Determine the [X, Y] coordinate at the center of the cell enclosing the given text.  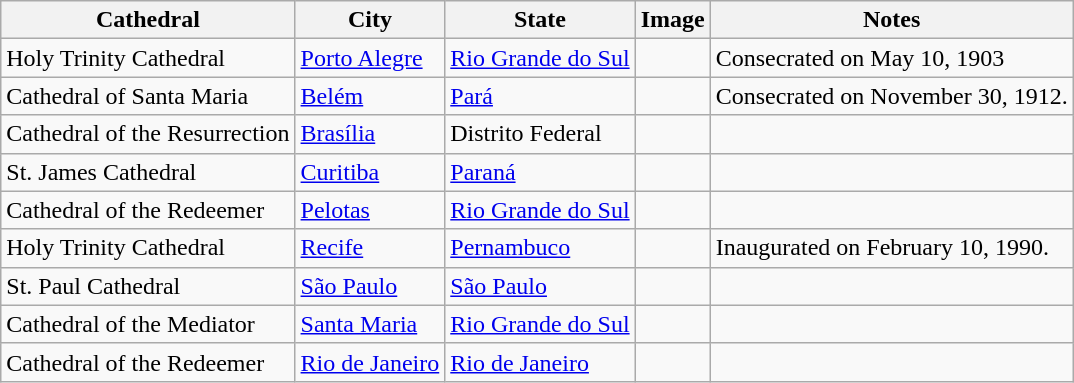
Pará [540, 96]
Belém [370, 96]
Cathedral of Santa Maria [148, 96]
Inaugurated on February 10, 1990. [892, 248]
Pelotas [370, 210]
Santa Maria [370, 324]
Cathedral of the Resurrection [148, 134]
City [370, 20]
Cathedral [148, 20]
Recife [370, 248]
Cathedral of the Mediator [148, 324]
Distrito Federal [540, 134]
Notes [892, 20]
Brasília [370, 134]
St. Paul Cathedral [148, 286]
State [540, 20]
Consecrated on May 10, 1903 [892, 58]
Paraná [540, 172]
Curitiba [370, 172]
St. James Cathedral [148, 172]
Consecrated on November 30, 1912. [892, 96]
Image [672, 20]
Porto Alegre [370, 58]
Pernambuco [540, 248]
